Provide the [x, y] coordinate of the cell's center where the given text is located.  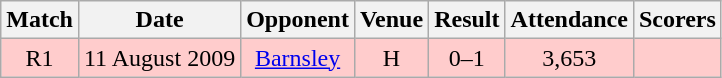
Opponent [298, 20]
Attendance [569, 20]
Barnsley [298, 58]
3,653 [569, 58]
0–1 [467, 58]
H [391, 58]
Match [40, 20]
Venue [391, 20]
Result [467, 20]
11 August 2009 [159, 58]
R1 [40, 58]
Date [159, 20]
Scorers [677, 20]
